Detect which cell encompasses the target text, then output its (X, Y) center coordinate. 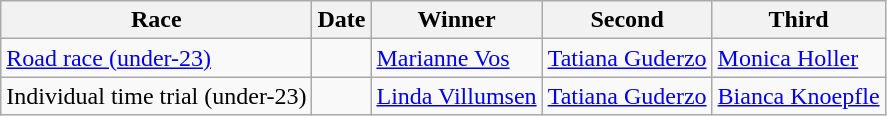
Road race (under-23) (156, 58)
Individual time trial (under-23) (156, 96)
Linda Villumsen (456, 96)
Winner (456, 20)
Second (627, 20)
Marianne Vos (456, 58)
Bianca Knoepfle (798, 96)
Date (342, 20)
Third (798, 20)
Monica Holler (798, 58)
Race (156, 20)
